Return the [x, y] coordinate for the center point of the cell that contains the specified text.  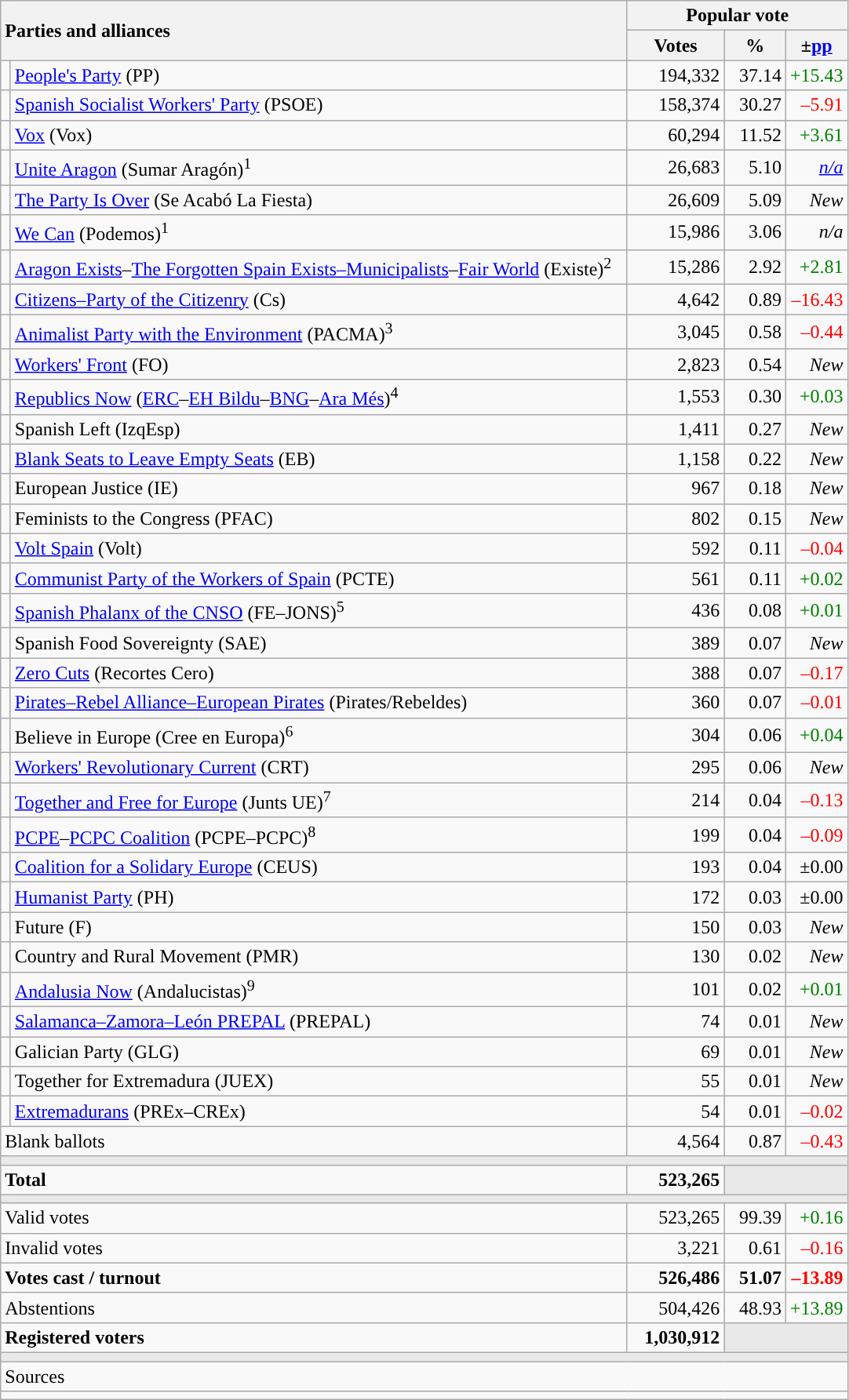
Unite Aragon (Sumar Aragón)1 [319, 168]
0.15 [755, 518]
% [755, 45]
15,986 [676, 232]
802 [676, 518]
130 [676, 957]
+13.89 [816, 1307]
193 [676, 867]
+2.81 [816, 267]
69 [676, 1052]
–0.09 [816, 835]
504,426 [676, 1307]
60,294 [676, 135]
967 [676, 489]
0.87 [755, 1141]
–13.89 [816, 1278]
Spanish Phalanx of the CNSO (FE–JONS)5 [319, 610]
194,332 [676, 75]
0.18 [755, 489]
199 [676, 835]
54 [676, 1111]
3.06 [755, 232]
PCPE–PCPC Coalition (PCPE–PCPC)8 [319, 835]
Andalusia Now (Andalucistas)9 [319, 990]
+0.04 [816, 736]
Future (F) [319, 927]
Votes cast / turnout [314, 1278]
Extremadurans (PREx–CREx) [319, 1111]
Blank ballots [314, 1141]
48.93 [755, 1307]
388 [676, 673]
4,642 [676, 300]
–0.04 [816, 548]
101 [676, 990]
Abstentions [314, 1307]
37.14 [755, 75]
–5.91 [816, 105]
214 [676, 800]
Zero Cuts (Recortes Cero) [319, 673]
1,030,912 [676, 1337]
389 [676, 643]
5.10 [755, 168]
Workers' Revolutionary Current (CRT) [319, 768]
Sources [424, 1376]
3,221 [676, 1248]
0.61 [755, 1248]
2,823 [676, 364]
Republics Now (ERC–EH Bildu–BNG–Ara Més)4 [319, 397]
Spanish Socialist Workers' Party (PSOE) [319, 105]
Aragon Exists–The Forgotten Spain Exists–Municipalists–Fair World (Existe)2 [319, 267]
Parties and alliances [314, 31]
Country and Rural Movement (PMR) [319, 957]
592 [676, 548]
99.39 [755, 1218]
We Can (Podemos)1 [319, 232]
1,553 [676, 397]
–16.43 [816, 300]
+0.03 [816, 397]
±pp [816, 45]
–0.13 [816, 800]
–0.17 [816, 673]
0.54 [755, 364]
5.09 [755, 200]
1,158 [676, 459]
436 [676, 610]
+3.61 [816, 135]
Coalition for a Solidary Europe (CEUS) [319, 867]
3,045 [676, 333]
11.52 [755, 135]
0.89 [755, 300]
–0.44 [816, 333]
People's Party (PP) [319, 75]
Popular vote [738, 16]
Citizens–Party of the Citizenry (Cs) [319, 300]
Workers' Front (FO) [319, 364]
Feminists to the Congress (PFAC) [319, 518]
Communist Party of the Workers of Spain (PCTE) [319, 578]
0.58 [755, 333]
Vox (Vox) [319, 135]
–0.02 [816, 1111]
Total [314, 1180]
526,486 [676, 1278]
Galician Party (GLG) [319, 1052]
Together and Free for Europe (Junts UE)7 [319, 800]
Together for Extremadura (JUEX) [319, 1082]
304 [676, 736]
2.92 [755, 267]
Blank Seats to Leave Empty Seats (EB) [319, 459]
51.07 [755, 1278]
30.27 [755, 105]
74 [676, 1022]
+0.16 [816, 1218]
Spanish Food Sovereignty (SAE) [319, 643]
–0.43 [816, 1141]
1,411 [676, 429]
Votes [676, 45]
Volt Spain (Volt) [319, 548]
26,609 [676, 200]
–0.16 [816, 1248]
158,374 [676, 105]
–0.01 [816, 703]
55 [676, 1082]
The Party Is Over (Se Acabó La Fiesta) [319, 200]
0.30 [755, 397]
+15.43 [816, 75]
0.22 [755, 459]
Humanist Party (PH) [319, 897]
European Justice (IE) [319, 489]
360 [676, 703]
26,683 [676, 168]
4,564 [676, 1141]
Pirates–Rebel Alliance–European Pirates (Pirates/Rebeldes) [319, 703]
Registered voters [314, 1337]
Spanish Left (IzqEsp) [319, 429]
150 [676, 927]
0.27 [755, 429]
Animalist Party with the Environment (PACMA)3 [319, 333]
561 [676, 578]
295 [676, 768]
0.08 [755, 610]
172 [676, 897]
15,286 [676, 267]
+0.02 [816, 578]
Invalid votes [314, 1248]
Believe in Europe (Cree en Europa)6 [319, 736]
Valid votes [314, 1218]
Salamanca–Zamora–León PREPAL (PREPAL) [319, 1022]
